From the cell containing the given text, extract its center point as (x, y) coordinate. 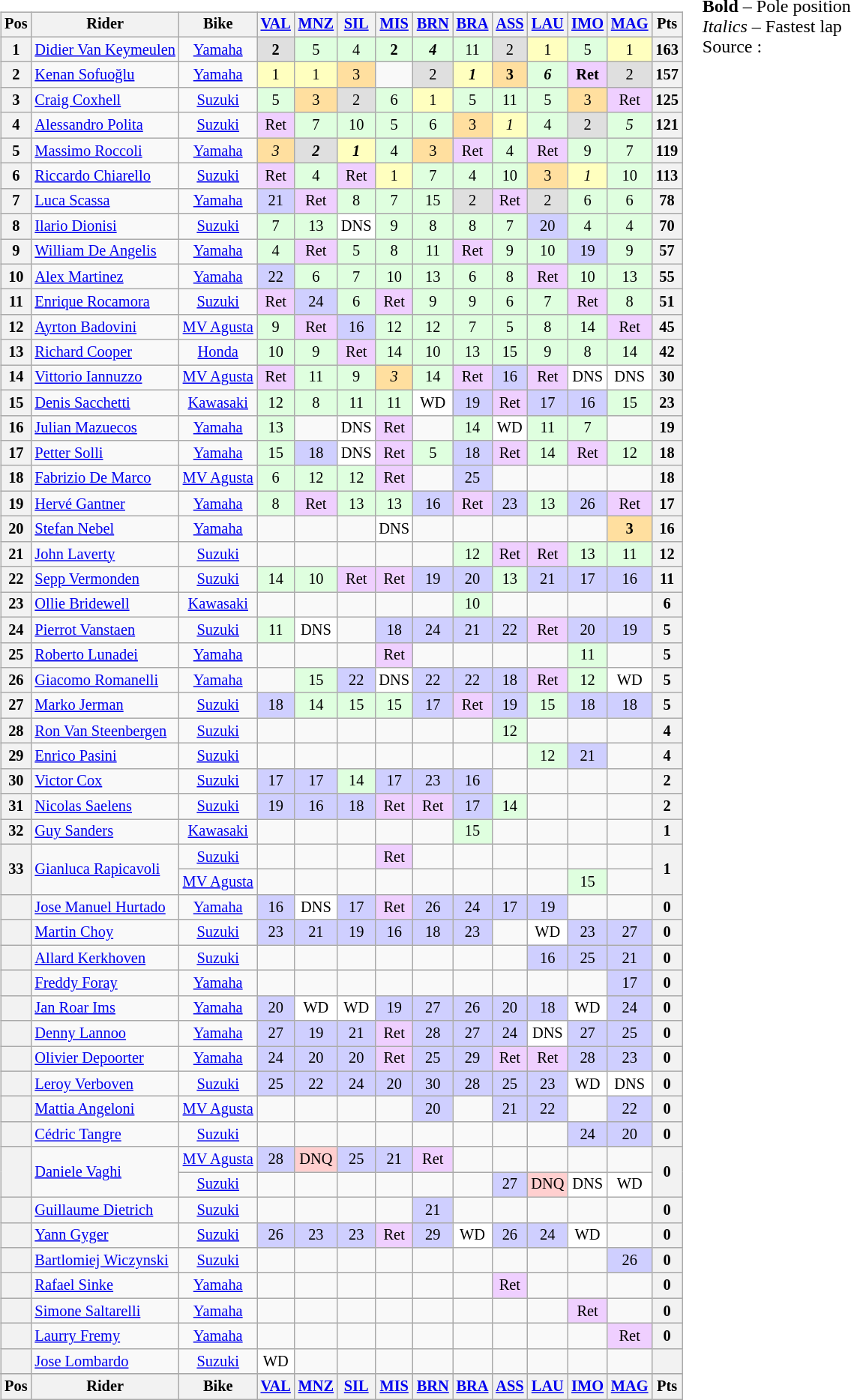
Sepp Vermonden (105, 579)
55 (667, 277)
Guy Sanders (105, 832)
70 (667, 226)
121 (667, 125)
Yann Gyger (105, 1235)
Luca Scassa (105, 201)
125 (667, 100)
Honda (218, 352)
163 (667, 49)
Hervé Gantner (105, 504)
Martin Choy (105, 932)
Richard Cooper (105, 352)
Freddy Foray (105, 983)
Riccardo Chiarello (105, 176)
Bartlomiej Wiczynski (105, 1261)
Fabrizio De Marco (105, 478)
Marko Jerman (105, 705)
33 (16, 869)
Ayrton Badovini (105, 328)
Stefan Nebel (105, 529)
William De Angelis (105, 252)
Alex Martinez (105, 277)
31 (16, 806)
119 (667, 151)
Jose Lombardo (105, 1361)
157 (667, 75)
Guillaume Dietrich (105, 1210)
Enrico Pasini (105, 756)
Gianluca Rapicavoli (105, 869)
Mattia Angeloni (105, 1109)
Didier Van Keymeulen (105, 49)
32 (16, 832)
Vittorio Iannuzzo (105, 378)
Victor Cox (105, 781)
113 (667, 176)
Ollie Bridewell (105, 605)
42 (667, 352)
45 (667, 328)
78 (667, 201)
Julian Mazuecos (105, 428)
Craig Coxhell (105, 100)
Ron Van Steenbergen (105, 731)
Petter Solli (105, 453)
Alessandro Polita (105, 125)
Laurry Fremy (105, 1336)
Jan Roar Ims (105, 1008)
Denis Sacchetti (105, 402)
Kenan Sofuoğlu (105, 75)
Daniele Vaghi (105, 1172)
Simone Saltarelli (105, 1311)
Rafael Sinke (105, 1285)
Jose Manuel Hurtado (105, 908)
57 (667, 252)
Denny Lannoo (105, 1034)
John Laverty (105, 554)
51 (667, 302)
Enrique Rocamora (105, 302)
Nicolas Saelens (105, 806)
Leroy Verboven (105, 1084)
Massimo Roccoli (105, 151)
Roberto Lunadei (105, 655)
Pierrot Vanstaen (105, 630)
Olivier Depoorter (105, 1059)
Allard Kerkhoven (105, 958)
Cédric Tangre (105, 1135)
Ilario Dionisi (105, 226)
Giacomo Romanelli (105, 681)
